Pinpoint the cell where the given text exists, returning its (x, y) midpoint coordinate. 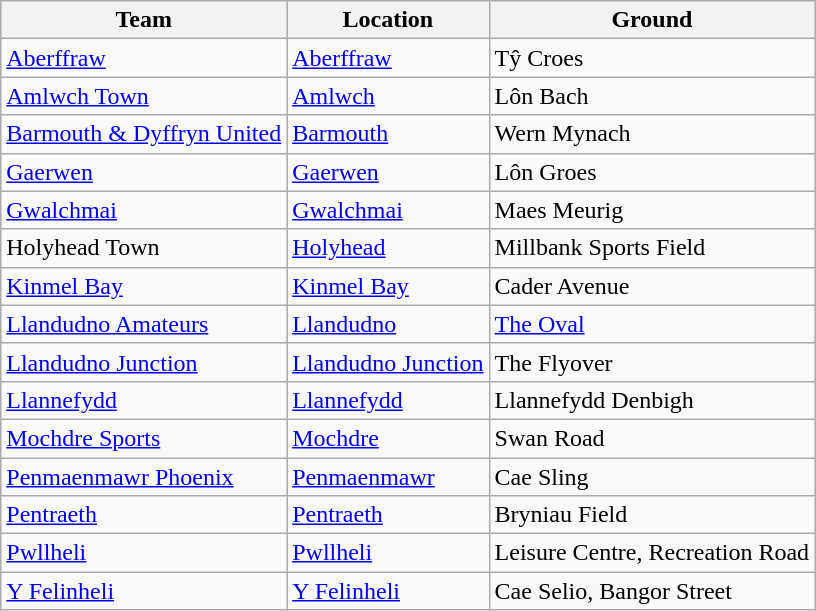
Mochdre Sports (144, 438)
Leisure Centre, Recreation Road (652, 553)
Location (388, 20)
Llandudno (388, 324)
Penmaenmawr (388, 477)
Cader Avenue (652, 286)
Lôn Groes (652, 172)
Maes Meurig (652, 210)
Swan Road (652, 438)
The Oval (652, 324)
Amlwch (388, 96)
Mochdre (388, 438)
Barmouth & Dyffryn United (144, 134)
Millbank Sports Field (652, 248)
Wern Mynach (652, 134)
Cae Selio, Bangor Street (652, 591)
Ground (652, 20)
Penmaenmawr Phoenix (144, 477)
Cae Sling (652, 477)
Amlwch Town (144, 96)
Holyhead Town (144, 248)
Holyhead (388, 248)
The Flyover (652, 362)
Llandudno Amateurs (144, 324)
Tŷ Croes (652, 58)
Bryniau Field (652, 515)
Lôn Bach (652, 96)
Team (144, 20)
Barmouth (388, 134)
Llannefydd Denbigh (652, 400)
